Provide the (X, Y) coordinate of the cell's center where the given text is located.  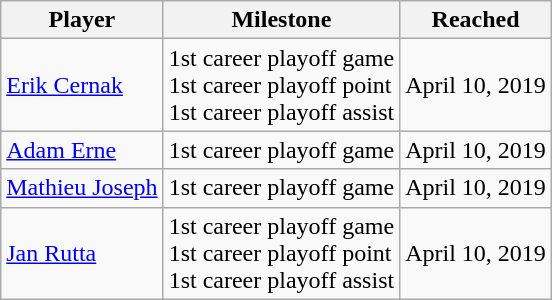
Erik Cernak (82, 85)
Adam Erne (82, 150)
Mathieu Joseph (82, 188)
Reached (476, 20)
Jan Rutta (82, 253)
Player (82, 20)
Milestone (282, 20)
